Output the (X, Y) coordinate of the center of the cell containing the given text.  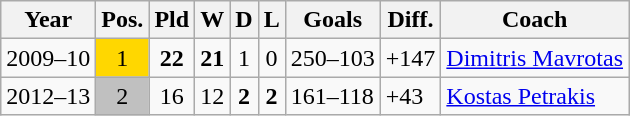
+43 (410, 96)
Goals (332, 20)
Pld (172, 20)
Dimitris Mavrotas (535, 58)
161–118 (332, 96)
2012–13 (48, 96)
W (212, 20)
0 (272, 58)
250–103 (332, 58)
Diff. (410, 20)
22 (172, 58)
2009–10 (48, 58)
Year (48, 20)
D (244, 20)
Pos. (122, 20)
21 (212, 58)
+147 (410, 58)
12 (212, 96)
Coach (535, 20)
Kostas Petrakis (535, 96)
L (272, 20)
16 (172, 96)
